Detect which cell encompasses the target text, then output its [X, Y] center coordinate. 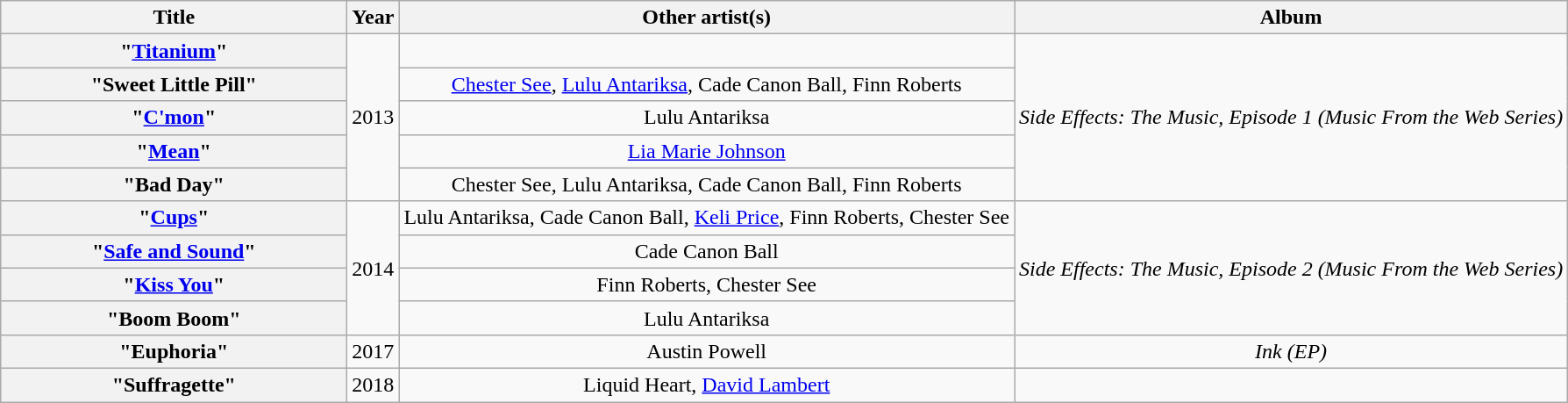
"C'mon" [174, 118]
Ink (EP) [1291, 351]
Lulu Antariksa, Cade Canon Ball, Keli Price, Finn Roberts, Chester See [707, 218]
2017 [374, 351]
"Cups" [174, 218]
2018 [374, 385]
Album [1291, 18]
Year [374, 18]
"Safe and Sound" [174, 251]
"Suffragette" [174, 385]
"Euphoria" [174, 351]
2014 [374, 268]
Cade Canon Ball [707, 251]
"Titanium" [174, 51]
2013 [374, 118]
Finn Roberts, Chester See [707, 284]
Title [174, 18]
Liquid Heart, David Lambert [707, 385]
"Boom Boom" [174, 318]
Austin Powell [707, 351]
Lia Marie Johnson [707, 151]
Side Effects: The Music, Episode 1 (Music From the Web Series) [1291, 118]
"Mean" [174, 151]
Other artist(s) [707, 18]
"Sweet Little Pill" [174, 84]
"Kiss You" [174, 284]
"Bad Day" [174, 184]
Side Effects: The Music, Episode 2 (Music From the Web Series) [1291, 268]
